Detect which cell encompasses the target text, then output its (x, y) center coordinate. 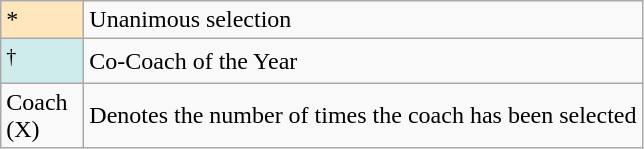
Denotes the number of times the coach has been selected (363, 116)
Coach (X) (42, 116)
* (42, 20)
† (42, 62)
Co-Coach of the Year (363, 62)
Unanimous selection (363, 20)
